Capture the cell that displays the provided text and extract its [X, Y] central coordinate. 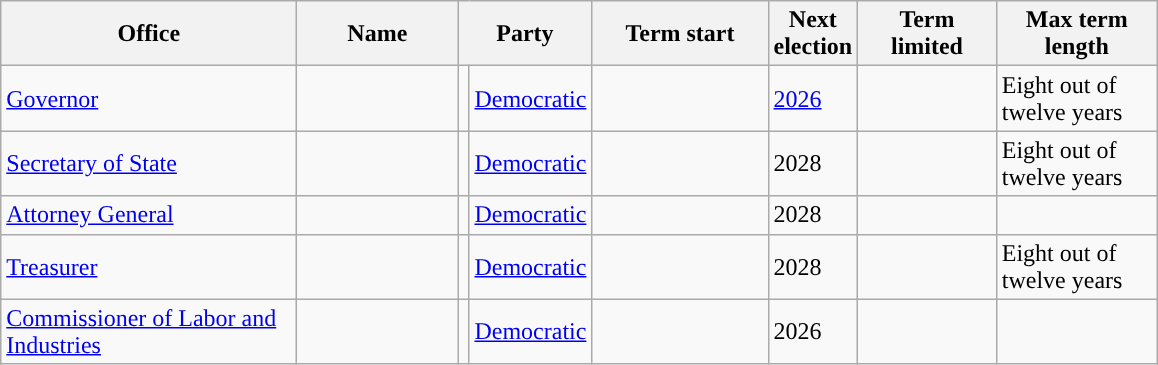
Party [525, 34]
Max term length [1076, 34]
Term start [680, 34]
Secretary of State [149, 164]
Treasurer [149, 266]
Office [149, 34]
Attorney General [149, 215]
Next election [813, 34]
Governor [149, 98]
Name [378, 34]
Term limited [928, 34]
Commissioner of Labor and Industries [149, 332]
